Scan for the cell matching the given text and deliver its [x, y] coordinate at center. 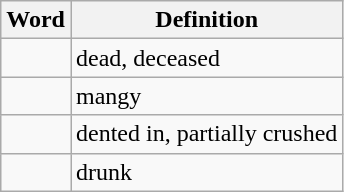
mangy [206, 96]
dented in, partially crushed [206, 134]
dead, deceased [206, 58]
Word [36, 20]
drunk [206, 172]
Definition [206, 20]
